Find where the given text appears and provide that cell's center as [X, Y] coordinate. 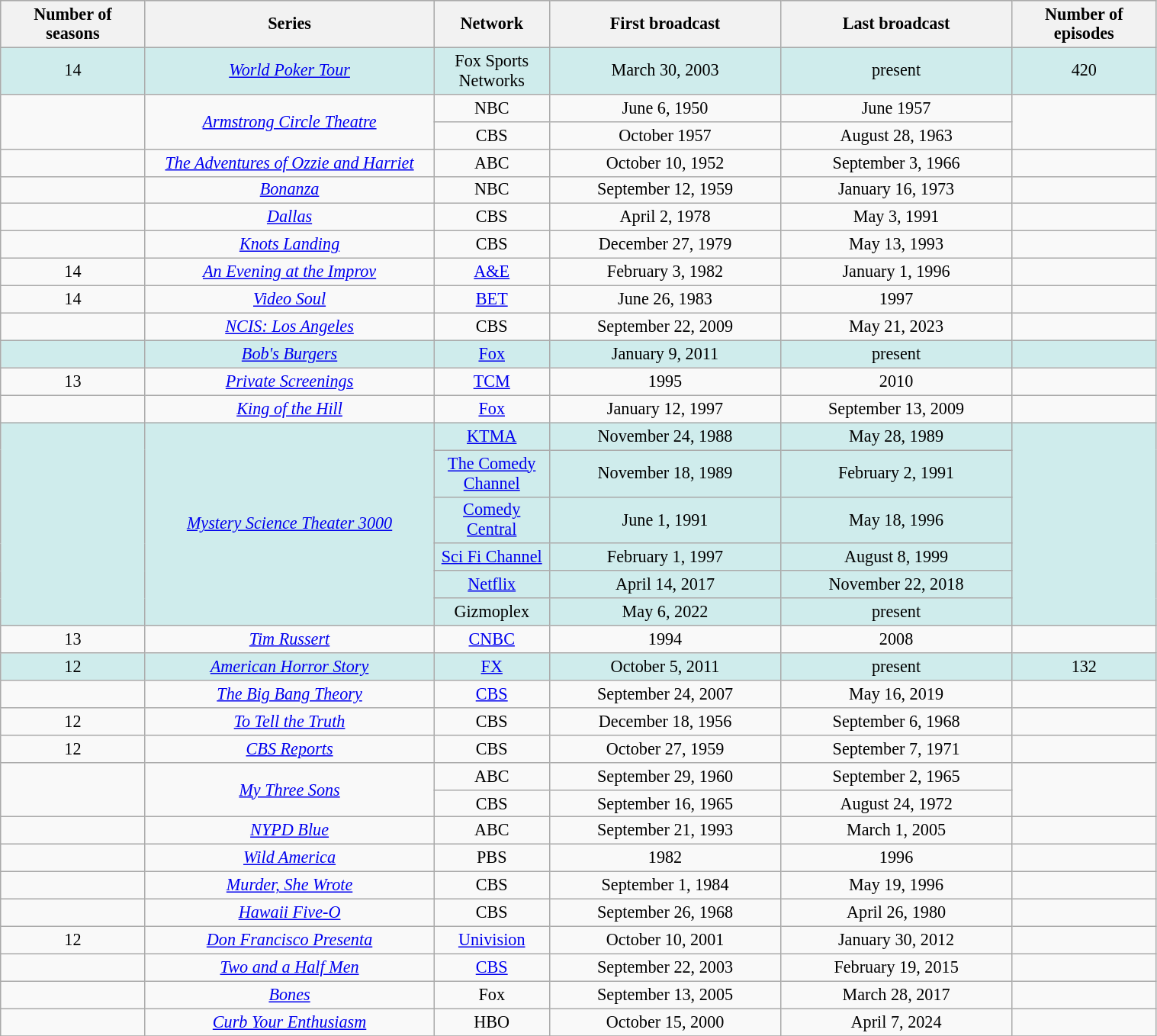
Network [492, 24]
May 16, 2019 [897, 693]
September 7, 1971 [897, 748]
NYPD Blue [290, 831]
June 26, 1983 [665, 299]
NCIS: Los Angeles [290, 327]
132 [1085, 667]
CBS Reports [290, 748]
November 24, 1988 [665, 436]
April 26, 1980 [897, 912]
March 28, 2017 [897, 995]
February 1, 1997 [665, 557]
October 1957 [665, 135]
May 28, 1989 [897, 436]
January 30, 2012 [897, 940]
October 10, 2001 [665, 940]
A&E [492, 272]
King of the Hill [290, 409]
May 19, 1996 [897, 885]
May 6, 2022 [665, 612]
September 2, 1965 [897, 776]
Bones [290, 995]
Last broadcast [897, 24]
October 10, 1952 [665, 162]
August 24, 1972 [897, 803]
February 3, 1982 [665, 272]
1996 [897, 858]
1982 [665, 858]
Comedy Central [492, 520]
October 5, 2011 [665, 667]
Dallas [290, 217]
Sci Fi Channel [492, 557]
May 3, 1991 [897, 217]
November 18, 1989 [665, 473]
December 27, 1979 [665, 245]
TCM [492, 381]
January 1, 1996 [897, 272]
May 13, 1993 [897, 245]
The Adventures of Ozzie and Harriet [290, 162]
February 19, 2015 [897, 967]
April 14, 2017 [665, 584]
January 9, 2011 [665, 354]
An Evening at the Improv [290, 272]
The Big Bang Theory [290, 693]
Series [290, 24]
Tim Russert [290, 639]
April 2, 1978 [665, 217]
May 18, 1996 [897, 520]
Wild America [290, 858]
Mystery Science Theater 3000 [290, 524]
CNBC [492, 639]
FX [492, 667]
2010 [897, 381]
September 3, 1966 [897, 162]
December 18, 1956 [665, 721]
American Horror Story [290, 667]
Don Francisco Presenta [290, 940]
PBS [492, 858]
Number ofepisodes [1085, 24]
August 8, 1999 [897, 557]
Hawaii Five-O [290, 912]
June 6, 1950 [665, 108]
September 22, 2009 [665, 327]
Number ofseasons [73, 24]
June 1, 1991 [665, 520]
September 22, 2003 [665, 967]
Private Screenings [290, 381]
April 7, 2024 [897, 1022]
Netflix [492, 584]
June 1957 [897, 108]
September 21, 1993 [665, 831]
First broadcast [665, 24]
September 12, 1959 [665, 190]
March 30, 2003 [665, 70]
KTMA [492, 436]
May 21, 2023 [897, 327]
September 16, 1965 [665, 803]
September 1, 1984 [665, 885]
2008 [897, 639]
The Comedy Channel [492, 473]
February 2, 1991 [897, 473]
1994 [665, 639]
Knots Landing [290, 245]
March 1, 2005 [897, 831]
January 16, 1973 [897, 190]
1995 [665, 381]
September 26, 1968 [665, 912]
Bob's Burgers [290, 354]
World Poker Tour [290, 70]
Video Soul [290, 299]
Fox Sports Networks [492, 70]
September 24, 2007 [665, 693]
September 6, 1968 [897, 721]
1997 [897, 299]
420 [1085, 70]
Murder, She Wrote [290, 885]
Two and a Half Men [290, 967]
Gizmoplex [492, 612]
October 27, 1959 [665, 748]
October 15, 2000 [665, 1022]
Curb Your Enthusiasm [290, 1022]
September 13, 2009 [897, 409]
Bonanza [290, 190]
My Three Sons [290, 790]
Armstrong Circle Theatre [290, 121]
January 12, 1997 [665, 409]
BET [492, 299]
To Tell the Truth [290, 721]
November 22, 2018 [897, 584]
HBO [492, 1022]
August 28, 1963 [897, 135]
September 13, 2005 [665, 995]
September 29, 1960 [665, 776]
Univision [492, 940]
